Return [x, y] of the center of cell containing provided text 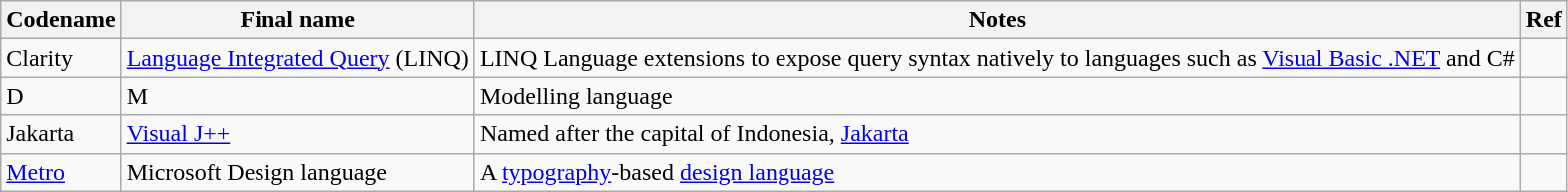
Modelling language [997, 96]
Named after the capital of Indonesia, Jakarta [997, 134]
Microsoft Design language [297, 172]
M [297, 96]
Language Integrated Query (LINQ) [297, 58]
Codename [61, 20]
A typography-based design language [997, 172]
Metro [61, 172]
Ref [1543, 20]
Clarity [61, 58]
Notes [997, 20]
D [61, 96]
Final name [297, 20]
Visual J++ [297, 134]
Jakarta [61, 134]
LINQ Language extensions to expose query syntax natively to languages such as Visual Basic .NET and C# [997, 58]
